Identify which cell holds the provided text, then report its [x, y] central coordinate. 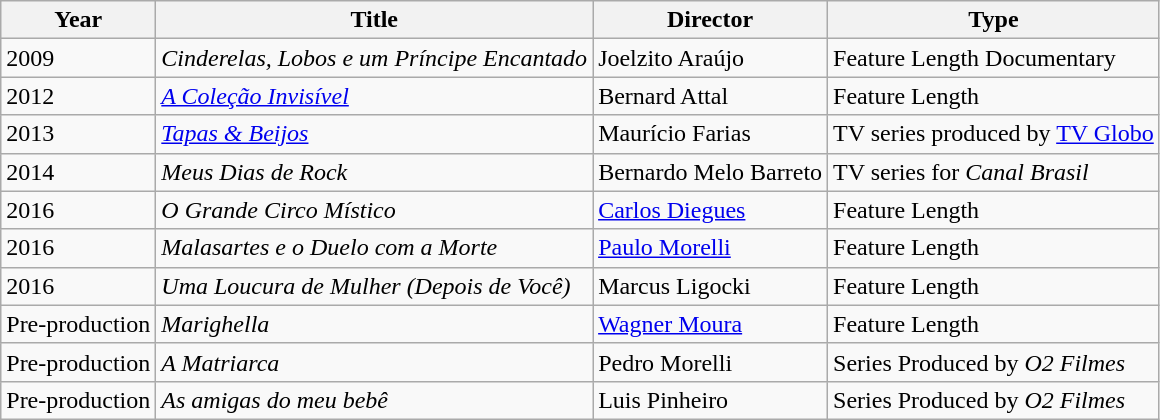
Pedro Morelli [710, 362]
Uma Loucura de Mulher (Depois de Você) [374, 286]
As amigas do meu bebê [374, 400]
2013 [78, 134]
Maurício Farias [710, 134]
Type [994, 20]
Marighella [374, 324]
Wagner Moura [710, 324]
2014 [78, 172]
TV series for Canal Brasil [994, 172]
Feature Length Documentary [994, 58]
Luis Pinheiro [710, 400]
A Coleção Invisível [374, 96]
2012 [78, 96]
Title [374, 20]
Malasartes e o Duelo com a Morte [374, 248]
TV series produced by TV Globo [994, 134]
Joelzito Araújo [710, 58]
Marcus Ligocki [710, 286]
Bernard Attal [710, 96]
2009 [78, 58]
Director [710, 20]
Bernardo Melo Barreto [710, 172]
Tapas & Beijos [374, 134]
Meus Dias de Rock [374, 172]
Cinderelas, Lobos e um Príncipe Encantado [374, 58]
Paulo Morelli [710, 248]
O Grande Circo Místico [374, 210]
A Matriarca [374, 362]
Carlos Diegues [710, 210]
Year [78, 20]
